Return [x, y] of the center of cell containing provided text 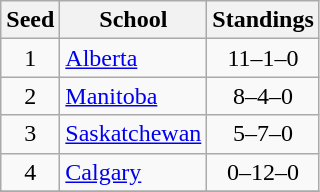
Saskatchewan [134, 134]
Seed [30, 20]
2 [30, 96]
5–7–0 [263, 134]
Alberta [134, 58]
0–12–0 [263, 172]
4 [30, 172]
1 [30, 58]
School [134, 20]
Calgary [134, 172]
Standings [263, 20]
3 [30, 134]
8–4–0 [263, 96]
Manitoba [134, 96]
11–1–0 [263, 58]
